Pinpoint the cell where the given text exists, returning its (X, Y) midpoint coordinate. 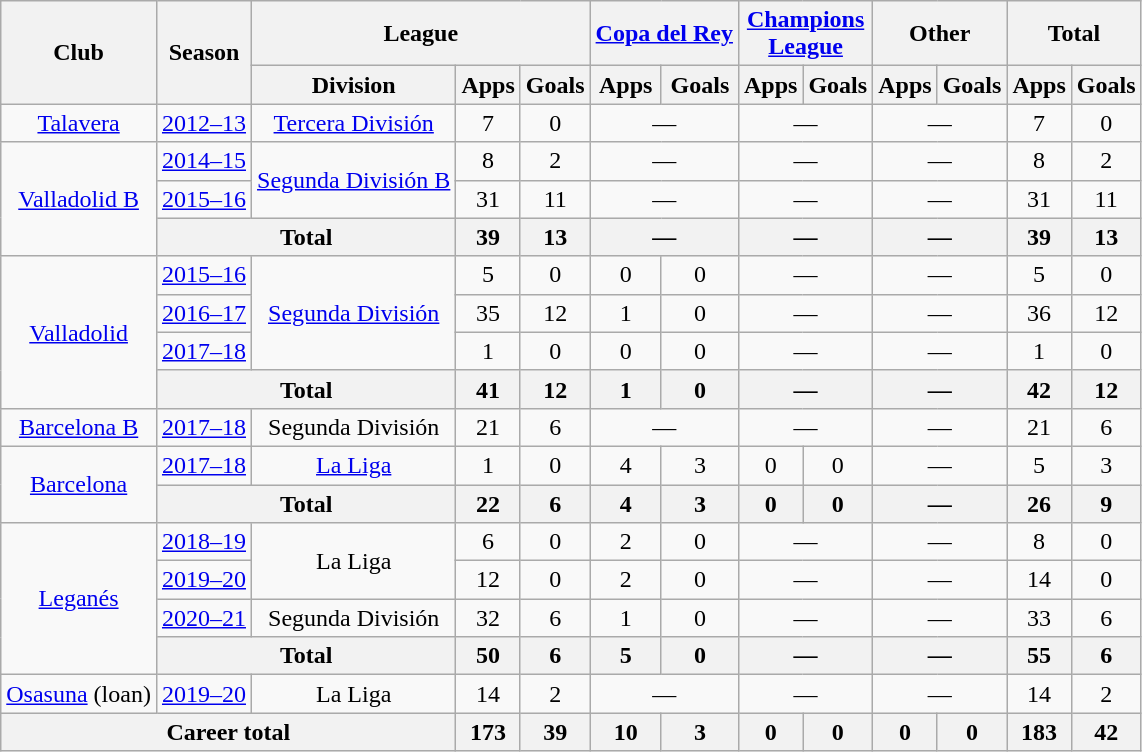
Copa del Rey (664, 34)
Other (940, 34)
183 (1039, 732)
32 (488, 618)
Club (79, 52)
10 (626, 732)
Valladolid (79, 332)
50 (488, 656)
26 (1039, 503)
9 (1106, 503)
Barcelona B (79, 427)
36 (1039, 313)
2014–15 (204, 161)
Osasuna (loan) (79, 694)
Segunda División B (354, 180)
22 (488, 503)
2012–13 (204, 123)
Division (354, 85)
Barcelona (79, 484)
35 (488, 313)
2018–19 (204, 542)
Valladolid B (79, 199)
55 (1039, 656)
Leganés (79, 599)
41 (488, 389)
2020–21 (204, 618)
33 (1039, 618)
173 (488, 732)
League (422, 34)
ChampionsLeague (805, 34)
Tercera División (354, 123)
Season (204, 52)
2016–17 (204, 313)
Talavera (79, 123)
Career total (228, 732)
